Search for the cell housing the specified text and yield its [X, Y] center coordinate. 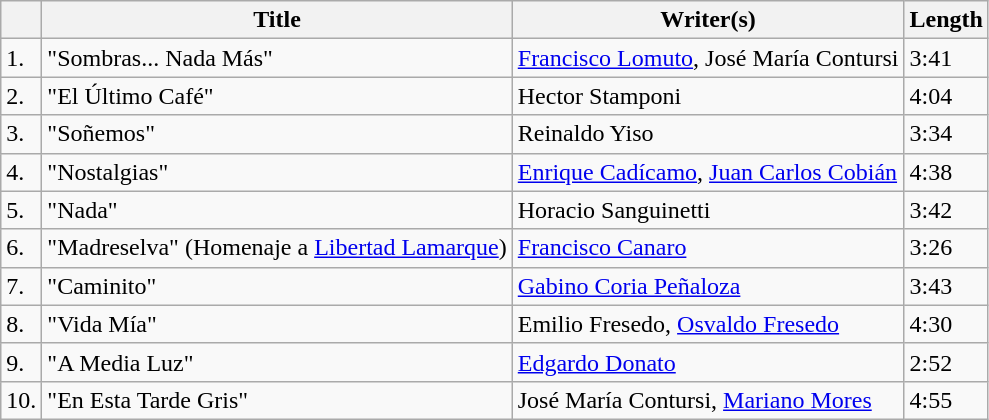
Emilio Fresedo, Osvaldo Fresedo [708, 324]
4:38 [946, 172]
Writer(s) [708, 20]
Title [277, 20]
"Nada" [277, 210]
Length [946, 20]
4:55 [946, 400]
"Soñemos" [277, 134]
1. [22, 58]
Gabino Coria Peñaloza [708, 286]
José María Contursi, Mariano Mores [708, 400]
9. [22, 362]
"Nostalgias" [277, 172]
"Madreselva" (Homenaje a Libertad Lamarque) [277, 248]
5. [22, 210]
3:43 [946, 286]
Edgardo Donato [708, 362]
Enrique Cadícamo, Juan Carlos Cobián [708, 172]
Francisco Lomuto, José María Contursi [708, 58]
"Caminito" [277, 286]
3. [22, 134]
"En Esta Tarde Gris" [277, 400]
4. [22, 172]
10. [22, 400]
Francisco Canaro [708, 248]
3:26 [946, 248]
Reinaldo Yiso [708, 134]
"Sombras... Nada Más" [277, 58]
"Vida Mía" [277, 324]
4:30 [946, 324]
"A Media Luz" [277, 362]
8. [22, 324]
7. [22, 286]
4:04 [946, 96]
Hector Stamponi [708, 96]
2:52 [946, 362]
6. [22, 248]
3:42 [946, 210]
2. [22, 96]
Horacio Sanguinetti [708, 210]
3:41 [946, 58]
"El Último Café" [277, 96]
3:34 [946, 134]
